Capture the cell that displays the provided text and extract its (X, Y) central coordinate. 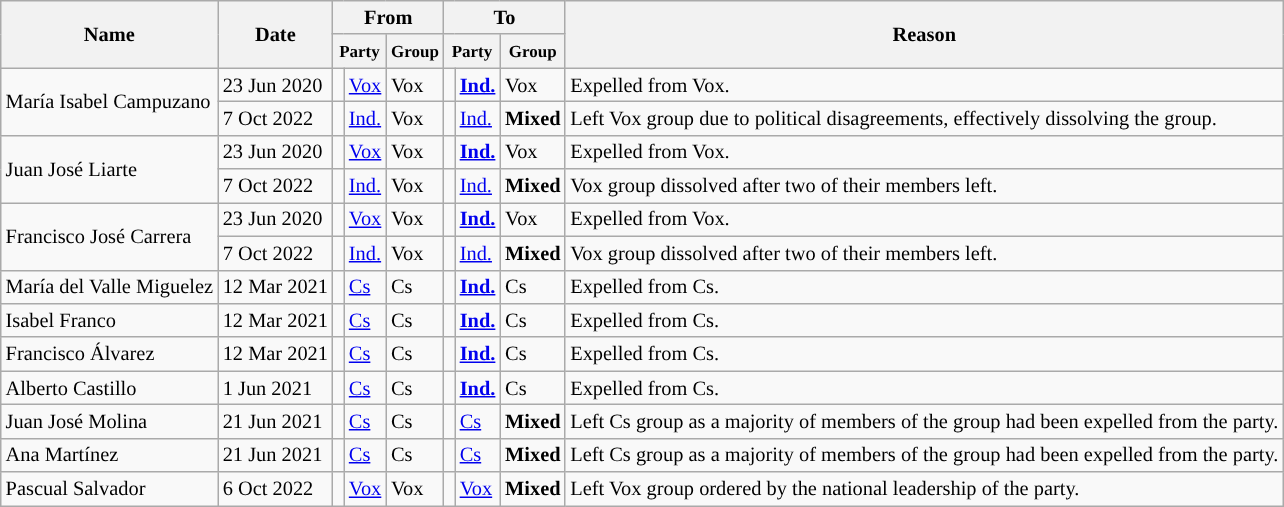
Name (110, 34)
Alberto Castillo (110, 388)
Date (276, 34)
6 Oct 2022 (276, 489)
Francisco José Carrera (110, 236)
Juan José Molina (110, 421)
To (505, 17)
From (388, 17)
Juan José Liarte (110, 168)
Left Vox group ordered by the national leadership of the party. (924, 489)
María Isabel Campuzano (110, 102)
1 Jun 2021 (276, 388)
Pascual Salvador (110, 489)
Left Vox group due to political disagreements, effectively dissolving the group. (924, 118)
María del Valle Miguelez (110, 287)
Isabel Franco (110, 320)
Ana Martínez (110, 455)
Francisco Álvarez (110, 354)
Reason (924, 34)
